Output the (x, y) coordinate of the center of the cell containing the given text.  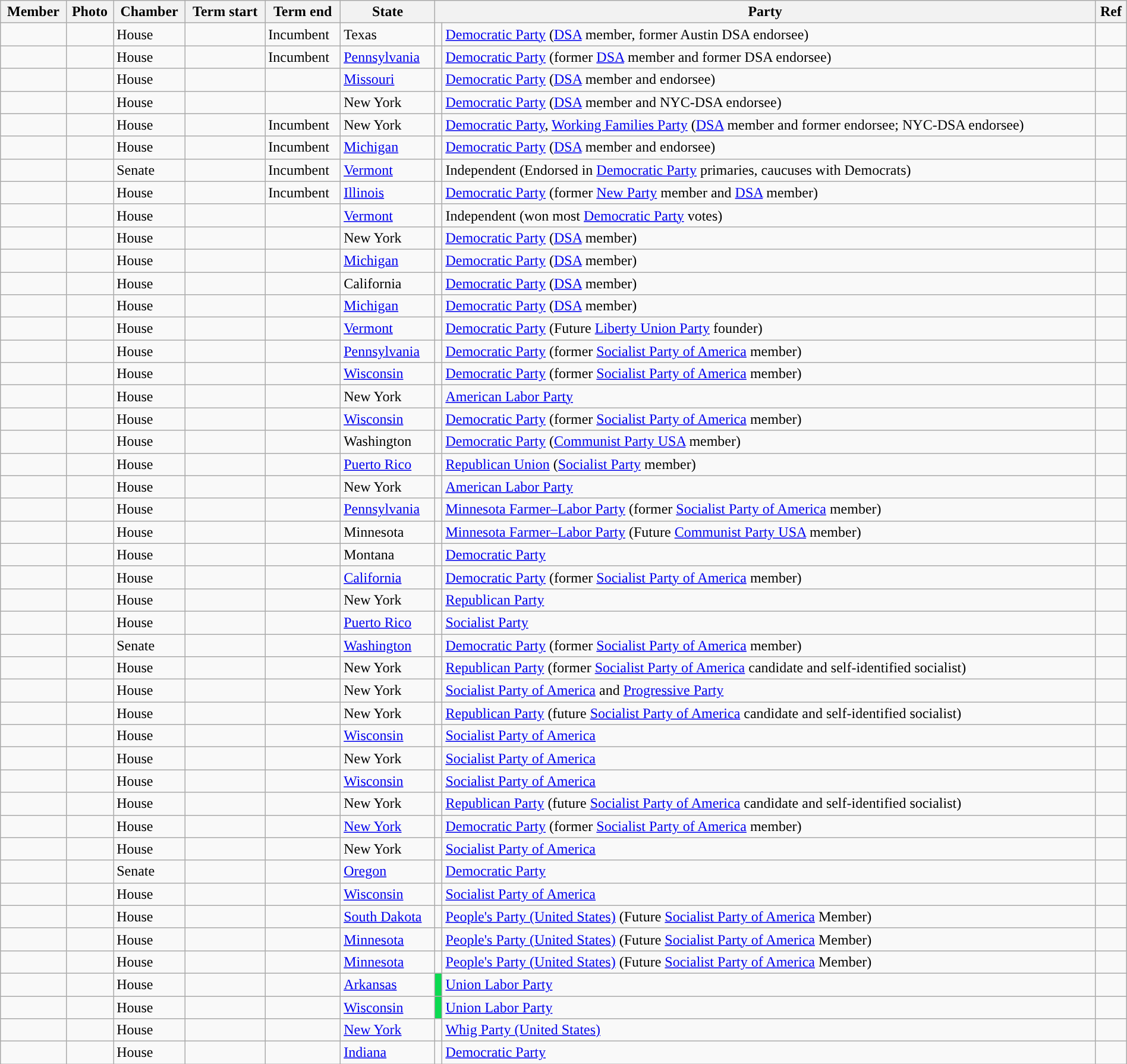
Republican Party (former Socialist Party of America candidate and self-identified socialist) (769, 668)
Democratic Party (DSA member and NYC-DSA endorsee) (769, 102)
Democratic Party, Working Families Party (DSA member and former endorsee; NYC-DSA endorsee) (769, 125)
Ref (1112, 12)
Minnesota Farmer–Labor Party (Future Communist Party USA member) (769, 532)
State (388, 12)
Republican Party (769, 600)
Independent (won most Democratic Party votes) (769, 215)
Independent (Endorsed in Democratic Party primaries, caucuses with Democrats) (769, 170)
Democratic Party (Communist Party USA member) (769, 442)
Socialist Party (769, 622)
Democratic Party (Future Liberty Union Party founder) (769, 329)
Chamber (150, 12)
South Dakota (388, 917)
Illinois (388, 193)
Term start (225, 12)
Photo (89, 12)
Party (766, 12)
Oregon (388, 871)
Texas (388, 34)
Arkansas (388, 984)
Missouri (388, 80)
Minnesota Farmer–Labor Party (former Socialist Party of America member) (769, 509)
Montana (388, 555)
Democratic Party (former New Party member and DSA member) (769, 193)
Whig Party (United States) (769, 1030)
Member (33, 12)
Term end (303, 12)
Democratic Party (former DSA member and former DSA endorsee) (769, 57)
Socialist Party of America and Progressive Party (769, 691)
Democratic Party (DSA member, former Austin DSA endorsee) (769, 34)
Indiana (388, 1053)
Republican Union (Socialist Party member) (769, 464)
